Identify which cell holds the provided text, then report its [x, y] central coordinate. 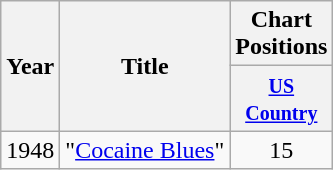
Year [30, 66]
US Country [282, 98]
1948 [30, 150]
Title [145, 66]
"Cocaine Blues" [145, 150]
Chart Positions [282, 34]
15 [282, 150]
